Pinpoint the cell where the given text exists, returning its [X, Y] midpoint coordinate. 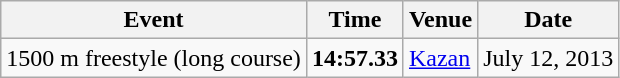
14:57.33 [354, 58]
Date [548, 20]
July 12, 2013 [548, 58]
Time [354, 20]
Kazan [440, 58]
1500 m freestyle (long course) [154, 58]
Event [154, 20]
Venue [440, 20]
